Provide the [x, y] coordinate of the cell's center where the given text is located.  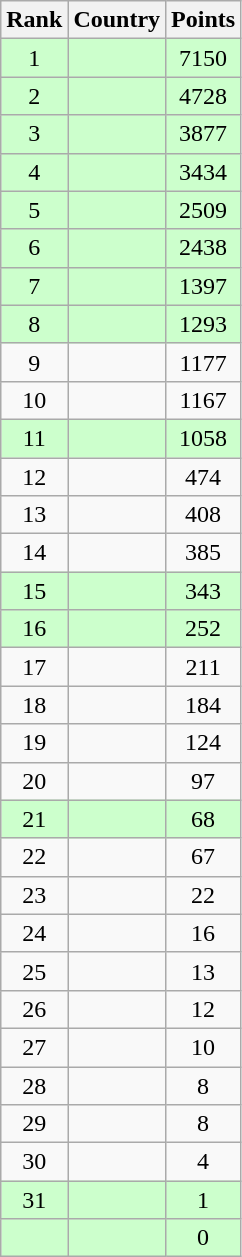
474 [204, 477]
9 [34, 362]
Points [204, 20]
67 [204, 857]
15 [34, 591]
1397 [204, 286]
Country [117, 20]
2438 [204, 248]
7 [34, 286]
1293 [204, 324]
19 [34, 743]
7150 [204, 58]
4728 [204, 96]
1167 [204, 400]
68 [204, 819]
25 [34, 971]
5 [34, 210]
17 [34, 667]
1177 [204, 362]
28 [34, 1085]
3434 [204, 172]
20 [34, 781]
Rank [34, 20]
2 [34, 96]
124 [204, 743]
30 [34, 1162]
18 [34, 705]
0 [204, 1238]
1058 [204, 438]
21 [34, 819]
14 [34, 553]
3877 [204, 134]
31 [34, 1200]
6 [34, 248]
184 [204, 705]
252 [204, 629]
27 [34, 1047]
343 [204, 591]
97 [204, 781]
408 [204, 515]
26 [34, 1009]
23 [34, 895]
24 [34, 933]
211 [204, 667]
2509 [204, 210]
29 [34, 1124]
385 [204, 553]
11 [34, 438]
3 [34, 134]
